Search for the cell housing the specified text and yield its [x, y] center coordinate. 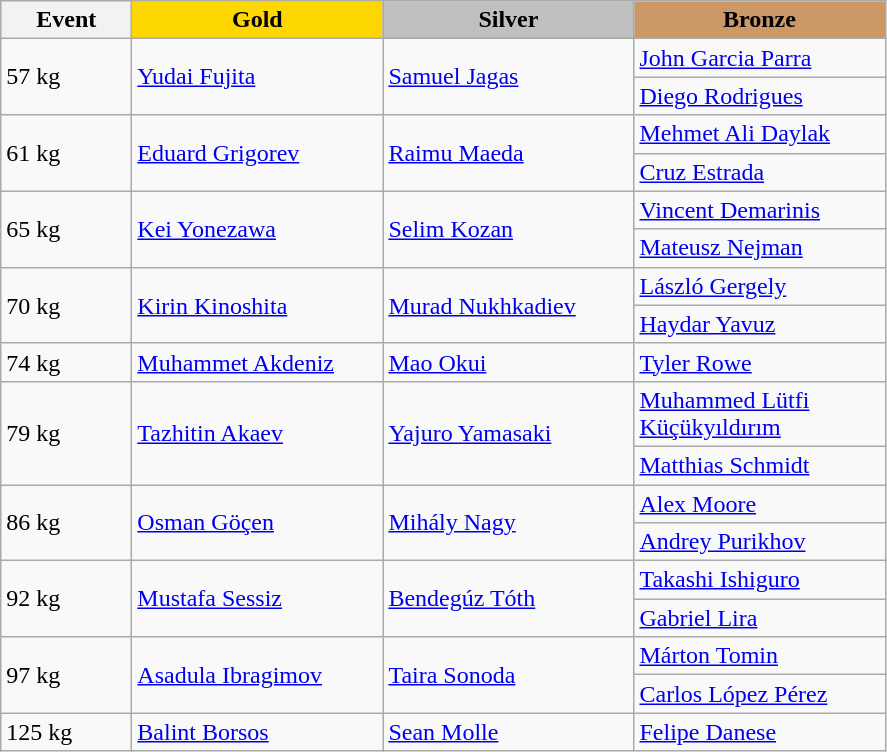
Samuel Jagas [508, 77]
97 kg [66, 675]
Mustafa Sessiz [258, 599]
Alex Moore [760, 503]
Bronze [760, 20]
57 kg [66, 77]
Cruz Estrada [760, 172]
Kei Yonezawa [258, 229]
Balint Borsos [258, 732]
Muhammet Akdeniz [258, 362]
John Garcia Parra [760, 58]
Event [66, 20]
László Gergely [760, 286]
Mateusz Nejman [760, 248]
Osman Göçen [258, 522]
Mao Okui [508, 362]
Mihály Nagy [508, 522]
Márton Tomin [760, 656]
Asadula Ibragimov [258, 675]
Bendegúz Tóth [508, 599]
86 kg [66, 522]
Sean Molle [508, 732]
Felipe Danese [760, 732]
Silver [508, 20]
Eduard Grigorev [258, 153]
Takashi Ishiguro [760, 580]
Gabriel Lira [760, 618]
Tazhitin Akaev [258, 432]
Selim Kozan [508, 229]
92 kg [66, 599]
79 kg [66, 432]
Taira Sonoda [508, 675]
Kirin Kinoshita [258, 305]
Carlos López Pérez [760, 694]
Matthias Schmidt [760, 465]
Raimu Maeda [508, 153]
Vincent Demarinis [760, 210]
65 kg [66, 229]
61 kg [66, 153]
Andrey Purikhov [760, 542]
Mehmet Ali Daylak [760, 134]
Tyler Rowe [760, 362]
Murad Nukhkadiev [508, 305]
Haydar Yavuz [760, 324]
Yajuro Yamasaki [508, 432]
Muhammed Lütfi Küçükyıldırım [760, 414]
Diego Rodrigues [760, 96]
74 kg [66, 362]
70 kg [66, 305]
Gold [258, 20]
Yudai Fujita [258, 77]
125 kg [66, 732]
